From the cell containing the given text, extract its center point as (x, y) coordinate. 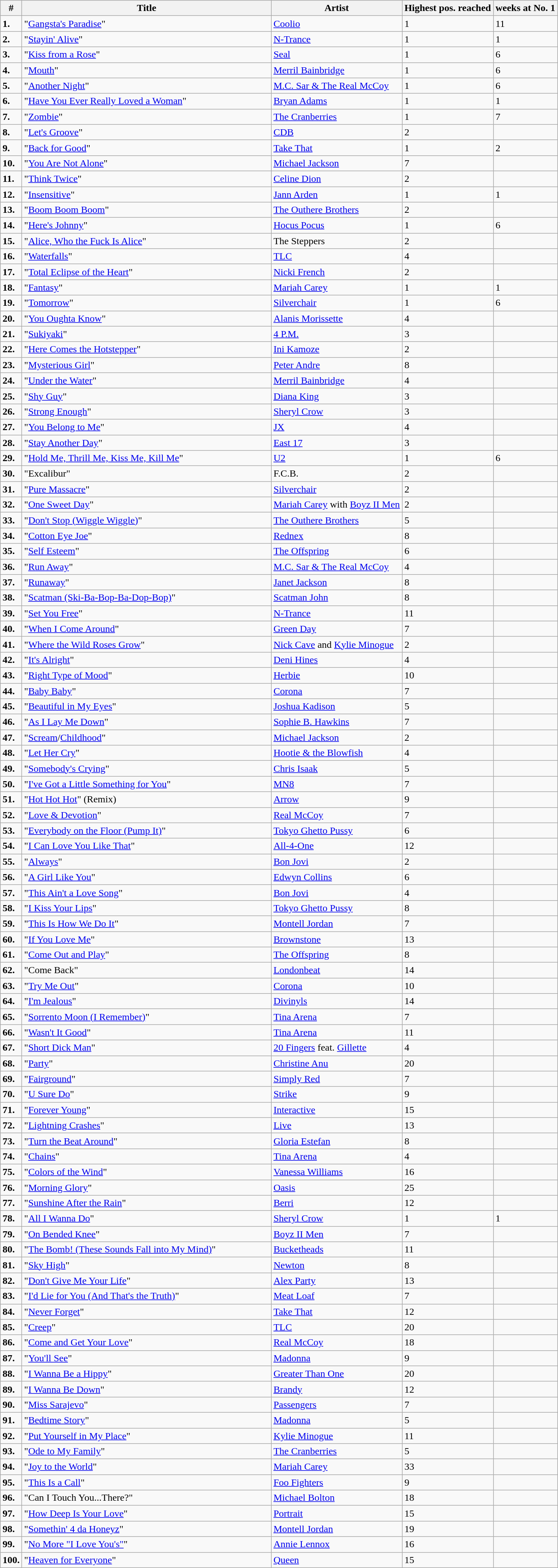
60. (11, 939)
22. (11, 349)
41. (11, 644)
"Self Esteem" (147, 551)
18. (11, 287)
Bryan Adams (337, 101)
21. (11, 334)
33 (448, 1467)
"Turn the Beat Around" (147, 1141)
Alanis Morissette (337, 318)
Title (147, 8)
Strike (337, 1094)
75. (11, 1172)
"You Belong to Me" (147, 427)
"Baby Baby" (147, 691)
100. (11, 1560)
"Don't Give Me Your Life" (147, 1281)
"I Wanna Be Down" (147, 1389)
58. (11, 908)
47. (11, 738)
36. (11, 567)
Edwyn Collins (337, 877)
93. (11, 1451)
66. (11, 1032)
"Come and Get Your Love" (147, 1343)
23. (11, 365)
38. (11, 598)
64. (11, 1001)
"Miss Sarajevo" (147, 1405)
90. (11, 1405)
"I'm Jealous" (147, 1001)
"Everybody on the Floor (Pump It)" (147, 830)
"Love & Devotion" (147, 815)
95. (11, 1482)
Newton (337, 1265)
88. (11, 1374)
29. (11, 458)
"You Oughta Know" (147, 318)
"Put Yourself in My Place" (147, 1435)
86. (11, 1343)
"Run Away" (147, 567)
"I'd Lie for You (And That's the Truth)" (147, 1296)
12. (11, 194)
1. (11, 24)
"Kiss from a Rose" (147, 55)
"Hold Me, Thrill Me, Kiss Me, Kill Me" (147, 458)
42. (11, 660)
"Cotton Eye Joe" (147, 536)
92. (11, 1435)
CDB (337, 132)
Green Day (337, 629)
"Set You Free" (147, 613)
"Short Dick Man" (147, 1048)
87. (11, 1358)
25. (11, 396)
Portrait (337, 1513)
68. (11, 1063)
52. (11, 815)
45. (11, 707)
"I Can Love You Like That" (147, 846)
Londonbeat (337, 970)
U2 (337, 458)
"Scatman (Ski-Ba-Bop-Ba-Dop-Bop)" (147, 598)
Brownstone (337, 939)
"How Deep Is Your Love" (147, 1513)
16. (11, 256)
Ini Kamoze (337, 349)
"Can I Touch You...There?" (147, 1498)
"Heaven for Everyone" (147, 1560)
91. (11, 1420)
"I Wanna Be a Hippy" (147, 1374)
"Morning Glory" (147, 1188)
19. (11, 303)
"Have You Ever Really Loved a Woman" (147, 101)
"Don't Stop (Wiggle Wiggle)" (147, 520)
57. (11, 892)
"Sukiyaki" (147, 334)
Hocus Pocus (337, 225)
Hootie & the Blowfish (337, 753)
82. (11, 1281)
27. (11, 427)
10. (11, 163)
Foo Fighters (337, 1482)
7. (11, 117)
Bucketheads (337, 1250)
Mariah Carey with Boyz II Men (337, 505)
All-4-One (337, 846)
"Alice, Who the Fuck Is Alice" (147, 241)
"Mouth" (147, 70)
"Gangsta's Paradise" (147, 24)
Greater Than One (337, 1374)
3. (11, 55)
65. (11, 1017)
79. (11, 1234)
Celine Dion (337, 179)
"A Girl Like You" (147, 877)
96. (11, 1498)
20 Fingers feat. Gillette (337, 1048)
32. (11, 505)
13. (11, 210)
Coolio (337, 24)
"Boom Boom Boom" (147, 210)
53. (11, 830)
69. (11, 1079)
JX (337, 427)
Interactive (337, 1110)
Janet Jackson (337, 582)
Artist (337, 8)
"Mysterious Girl" (147, 365)
43. (11, 675)
39. (11, 613)
"You Are Not Alone" (147, 163)
"Let Her Cry" (147, 753)
85. (11, 1327)
"Zombie" (147, 117)
24. (11, 380)
37. (11, 582)
Herbie (337, 675)
73. (11, 1141)
83. (11, 1296)
70. (11, 1094)
"This Is a Call" (147, 1482)
"Somethin' 4 da Honeyz" (147, 1529)
"On Bended Knee" (147, 1234)
33. (11, 520)
"The Bomb! (These Sounds Fall into My Mind)" (147, 1250)
"Sky High" (147, 1265)
"Strong Enough" (147, 411)
"Creep" (147, 1327)
8. (11, 132)
"Hot Hot Hot" (Remix) (147, 799)
"Colors of the Wind" (147, 1172)
Michael Bolton (337, 1498)
"Runaway" (147, 582)
MN8 (337, 784)
"Come Out and Play" (147, 955)
Vanessa Williams (337, 1172)
Passengers (337, 1405)
Chris Isaak (337, 769)
Christine Anu (337, 1063)
"It's Alright" (147, 660)
Kylie Minogue (337, 1435)
72. (11, 1125)
"Stay Another Day" (147, 442)
"Back for Good" (147, 148)
5. (11, 86)
The Steppers (337, 241)
Nick Cave and Kylie Minogue (337, 644)
Joshua Kadison (337, 707)
49. (11, 769)
"All I Wanna Do" (147, 1219)
50. (11, 784)
44. (11, 691)
48. (11, 753)
"Come Back" (147, 970)
76. (11, 1188)
25 (448, 1188)
"Party" (147, 1063)
4 P.M. (337, 334)
98. (11, 1529)
28. (11, 442)
Nicki French (337, 272)
"Here's Johnny" (147, 225)
"Where the Wild Roses Grow" (147, 644)
81. (11, 1265)
"Another Night" (147, 86)
Live (337, 1125)
"I Kiss Your Lips" (147, 908)
"U Sure Do" (147, 1094)
9. (11, 148)
Divinyls (337, 1001)
67. (11, 1048)
55. (11, 861)
Gloria Estefan (337, 1141)
11. (11, 179)
Rednex (337, 536)
"If You Love Me" (147, 939)
"Waterfalls" (147, 256)
63. (11, 986)
"Ode to My Family" (147, 1451)
59. (11, 923)
74. (11, 1156)
89. (11, 1389)
Simply Red (337, 1079)
Annie Lennox (337, 1544)
"Always" (147, 861)
51. (11, 799)
Brandy (337, 1389)
"Try Me Out" (147, 986)
"Fantasy" (147, 287)
Highest pos. reached (448, 8)
Diana King (337, 396)
"Bedtime Story" (147, 1420)
"Total Eclipse of the Heart" (147, 272)
"Pure Massacre" (147, 489)
54. (11, 846)
Alex Party (337, 1281)
# (11, 8)
weeks at No. 1 (525, 8)
"Stayin' Alive" (147, 39)
40. (11, 629)
31. (11, 489)
14. (11, 225)
"Excalibur" (147, 474)
Berri (337, 1203)
F.C.B. (337, 474)
56. (11, 877)
Scatman John (337, 598)
"This Is How We Do It" (147, 923)
"Never Forget" (147, 1312)
94. (11, 1467)
East 17 (337, 442)
77. (11, 1203)
"Insensitive" (147, 194)
Jann Arden (337, 194)
"No More "I Love You's"" (147, 1544)
61. (11, 955)
Meat Loaf (337, 1296)
"Wasn't It Good" (147, 1032)
"Lightning Crashes" (147, 1125)
20. (11, 318)
"Joy to the World" (147, 1467)
"Forever Young" (147, 1110)
"Sorrento Moon (I Remember)" (147, 1017)
84. (11, 1312)
"Scream/Childhood" (147, 738)
"Tomorrow" (147, 303)
6. (11, 101)
4. (11, 70)
80. (11, 1250)
46. (11, 722)
"Here Comes the Hotstepper" (147, 349)
"Fairground" (147, 1079)
97. (11, 1513)
"Let's Groove" (147, 132)
Peter Andre (337, 365)
71. (11, 1110)
2. (11, 39)
Oasis (337, 1188)
"This Ain't a Love Song" (147, 892)
78. (11, 1219)
34. (11, 536)
Boyz II Men (337, 1234)
"One Sweet Day" (147, 505)
Seal (337, 55)
"You'll See" (147, 1358)
"Chains" (147, 1156)
26. (11, 411)
30. (11, 474)
35. (11, 551)
17. (11, 272)
Deni Hines (337, 660)
Arrow (337, 799)
"I've Got a Little Something for You" (147, 784)
62. (11, 970)
"Beautiful in My Eyes" (147, 707)
Sophie B. Hawkins (337, 722)
"Think Twice" (147, 179)
"Right Type of Mood" (147, 675)
"When I Come Around" (147, 629)
"Somebody's Crying" (147, 769)
Queen (337, 1560)
19 (448, 1529)
"Shy Guy" (147, 396)
"As I Lay Me Down" (147, 722)
"Under the Water" (147, 380)
99. (11, 1544)
"Sunshine After the Rain" (147, 1203)
15. (11, 241)
